Identify which cell holds the provided text, then report its (X, Y) central coordinate. 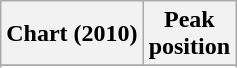
Chart (2010) (72, 34)
Peakposition (189, 34)
